Output the [x, y] coordinate of the center of the cell containing the given text.  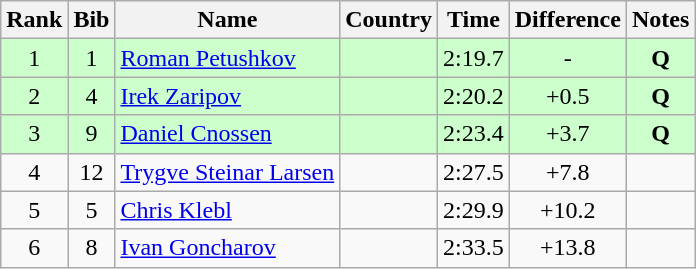
Irek Zaripov [228, 96]
Difference [568, 20]
- [568, 58]
+13.8 [568, 248]
Bib [92, 20]
Time [473, 20]
Notes [660, 20]
2:33.5 [473, 248]
2:29.9 [473, 210]
6 [34, 248]
8 [92, 248]
Country [389, 20]
Daniel Cnossen [228, 134]
Name [228, 20]
+3.7 [568, 134]
9 [92, 134]
Chris Klebl [228, 210]
Ivan Goncharov [228, 248]
2 [34, 96]
3 [34, 134]
+7.8 [568, 172]
12 [92, 172]
2:19.7 [473, 58]
2:20.2 [473, 96]
Trygve Steinar Larsen [228, 172]
+0.5 [568, 96]
Rank [34, 20]
Roman Petushkov [228, 58]
2:23.4 [473, 134]
2:27.5 [473, 172]
+10.2 [568, 210]
